Extract the (x, y) coordinate from the center of the cell holding the provided text.  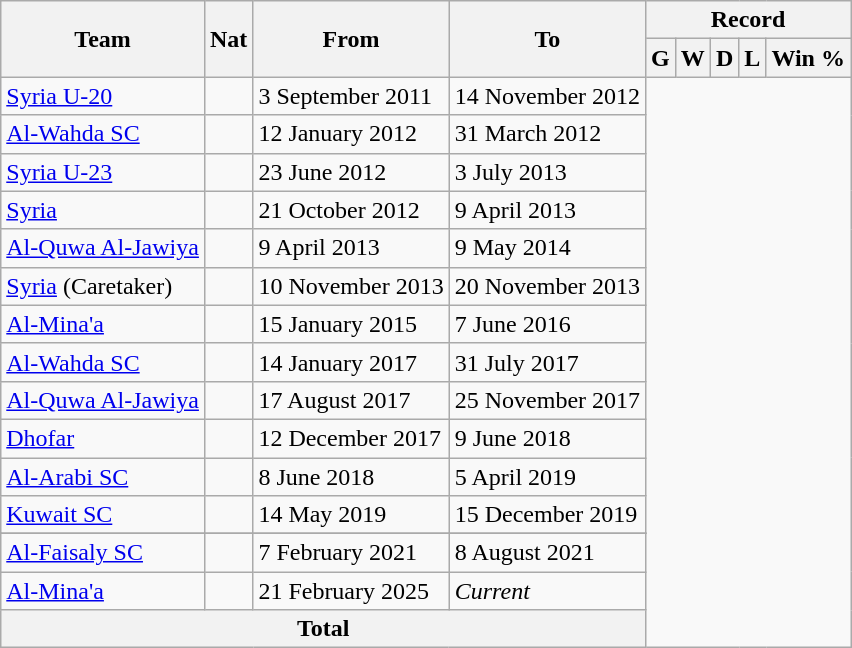
31 July 2017 (547, 362)
20 November 2013 (547, 286)
Al-Arabi SC (103, 477)
W (692, 58)
23 June 2012 (351, 172)
Record (748, 20)
8 August 2021 (547, 553)
7 February 2021 (351, 553)
9 June 2018 (547, 438)
12 December 2017 (351, 438)
Syria (Caretaker) (103, 286)
Syria U-20 (103, 96)
31 March 2012 (547, 134)
D (724, 58)
From (351, 39)
To (547, 39)
14 January 2017 (351, 362)
Dhofar (103, 438)
Syria U-23 (103, 172)
Al-Faisaly SC (103, 553)
Total (324, 629)
12 January 2012 (351, 134)
Current (547, 591)
9 May 2014 (547, 248)
Team (103, 39)
L (752, 58)
14 November 2012 (547, 96)
5 April 2019 (547, 477)
Syria (103, 210)
10 November 2013 (351, 286)
Nat (228, 39)
25 November 2017 (547, 400)
G (661, 58)
17 August 2017 (351, 400)
Kuwait SC (103, 515)
8 June 2018 (351, 477)
7 June 2016 (547, 324)
15 January 2015 (351, 324)
3 September 2011 (351, 96)
21 February 2025 (351, 591)
21 October 2012 (351, 210)
14 May 2019 (351, 515)
Win % (808, 58)
15 December 2019 (547, 515)
3 July 2013 (547, 172)
